Output the (x, y) coordinate of the center of the cell containing the given text.  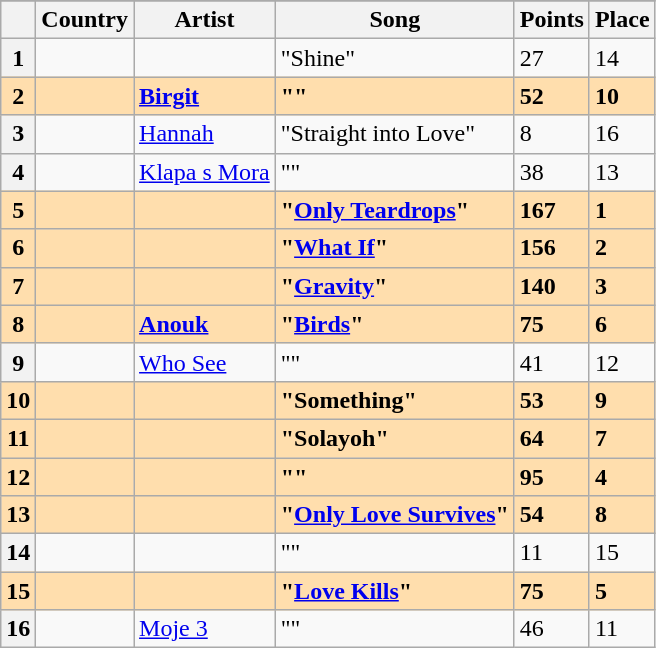
156 (552, 248)
Song (394, 20)
140 (552, 286)
Birgit (205, 96)
"Solayoh" (394, 438)
Anouk (205, 324)
167 (552, 210)
46 (552, 629)
"Shine" (394, 58)
"Something" (394, 400)
41 (552, 362)
Hannah (205, 134)
"What If" (394, 248)
53 (552, 400)
Moje 3 (205, 629)
Klapa s Mora (205, 172)
Place (622, 20)
38 (552, 172)
Artist (205, 20)
Points (552, 20)
"Gravity" (394, 286)
95 (552, 477)
27 (552, 58)
"Birds" (394, 324)
"Only Love Survives" (394, 515)
64 (552, 438)
Country (85, 20)
54 (552, 515)
"Only Teardrops" (394, 210)
"Love Kills" (394, 591)
Who See (205, 362)
"Straight into Love" (394, 134)
52 (552, 96)
